Identify which cell holds the provided text, then report its (X, Y) central coordinate. 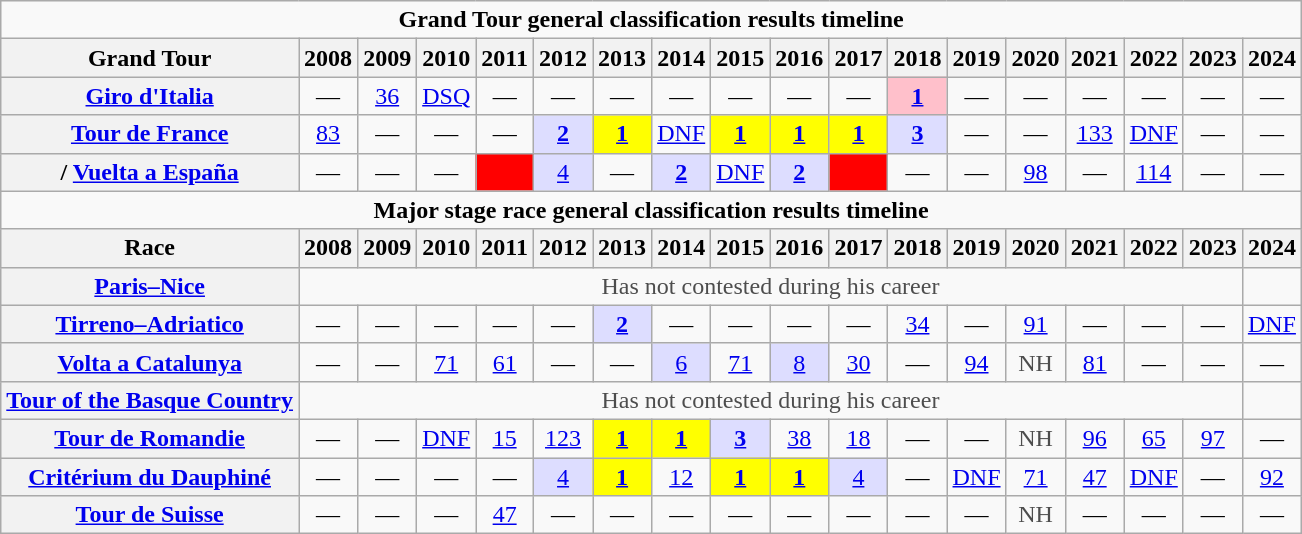
18 (858, 438)
91 (1036, 324)
Grand Tour (150, 58)
12 (682, 477)
30 (858, 362)
Tour de Romandie (150, 438)
Race (150, 248)
6 (682, 362)
38 (800, 438)
Tour de Suisse (150, 515)
DSQ (446, 96)
98 (1036, 172)
Tirreno–Adriatico (150, 324)
8 (800, 362)
65 (1154, 438)
15 (505, 438)
Tour de France (150, 134)
94 (976, 362)
Major stage race general classification results timeline (652, 210)
Giro d'Italia (150, 96)
Critérium du Dauphiné (150, 477)
92 (1272, 477)
Grand Tour general classification results timeline (652, 20)
36 (388, 96)
Paris–Nice (150, 286)
/ Vuelta a España (150, 172)
Volta a Catalunya (150, 362)
133 (1094, 134)
114 (1154, 172)
61 (505, 362)
34 (918, 324)
83 (328, 134)
Tour of the Basque Country (150, 400)
81 (1094, 362)
96 (1094, 438)
97 (1212, 438)
123 (564, 438)
